Return the (x, y) coordinate for the center point of the cell that contains the specified text.  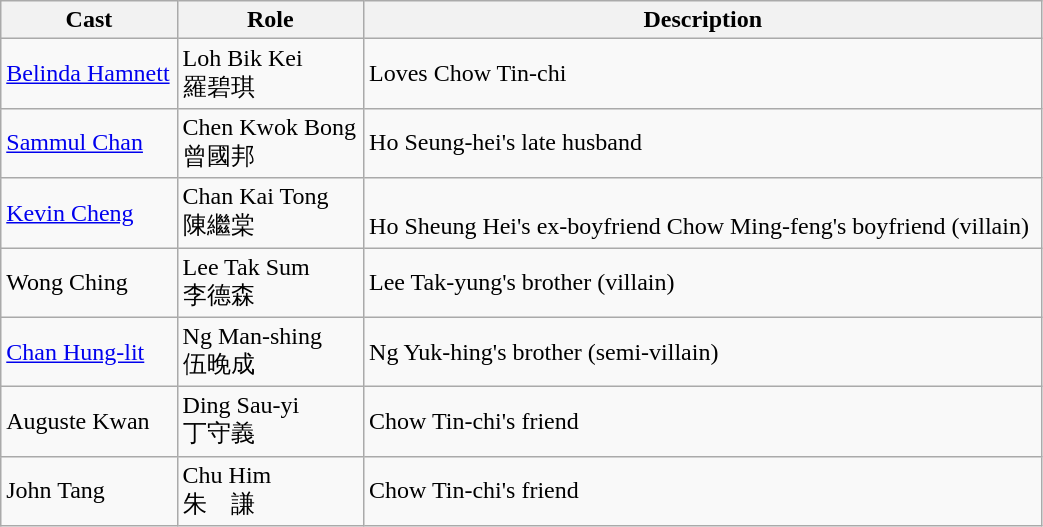
Ding Sau-yi丁守義 (270, 422)
Ho Sheung Hei's ex-boyfriend Chow Ming-feng's boyfriend (villain) (704, 213)
Auguste Kwan (89, 422)
Description (704, 20)
Cast (89, 20)
John Tang (89, 491)
Loh Bik Kei羅碧琪 (270, 74)
Loves Chow Tin-chi (704, 74)
Chu Him朱 謙 (270, 491)
Role (270, 20)
Chan Hung-lit (89, 352)
Ng Yuk-hing's brother (semi-villain) (704, 352)
Kevin Cheng (89, 213)
Sammul Chan (89, 143)
Lee Tak Sum李德森 (270, 283)
Ng Man-shing伍晚成 (270, 352)
Chan Kai Tong陳繼棠 (270, 213)
Belinda Hamnett (89, 74)
Lee Tak-yung's brother (villain) (704, 283)
Wong Ching (89, 283)
Ho Seung-hei's late husband (704, 143)
Chen Kwok Bong曾國邦 (270, 143)
